Scan for the cell matching the given text and deliver its (X, Y) coordinate at center. 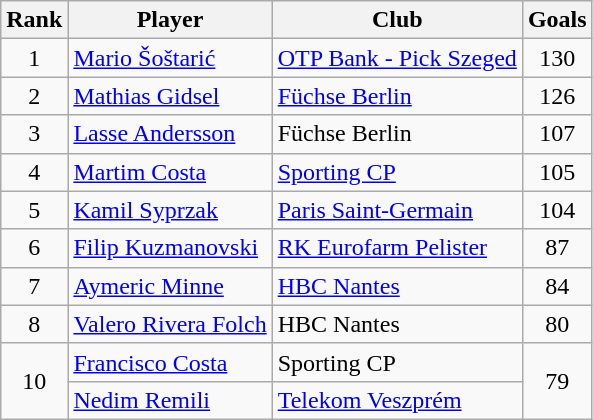
RK Eurofarm Pelister (397, 248)
Martim Costa (170, 172)
Telekom Veszprém (397, 400)
Paris Saint-Germain (397, 210)
Mathias Gidsel (170, 96)
8 (34, 324)
Nedim Remili (170, 400)
130 (557, 58)
10 (34, 381)
Filip Kuzmanovski (170, 248)
105 (557, 172)
126 (557, 96)
OTP Bank - Pick Szeged (397, 58)
Rank (34, 20)
Club (397, 20)
Lasse Andersson (170, 134)
107 (557, 134)
104 (557, 210)
1 (34, 58)
Goals (557, 20)
Mario Šoštarić (170, 58)
87 (557, 248)
Valero Rivera Folch (170, 324)
4 (34, 172)
Player (170, 20)
5 (34, 210)
84 (557, 286)
2 (34, 96)
80 (557, 324)
6 (34, 248)
79 (557, 381)
7 (34, 286)
Francisco Costa (170, 362)
Kamil Syprzak (170, 210)
Aymeric Minne (170, 286)
3 (34, 134)
